From the cell containing the given text, extract its center point as (X, Y) coordinate. 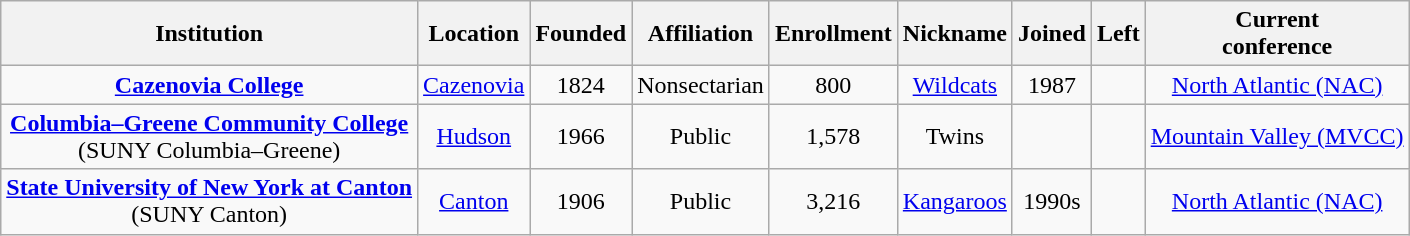
Cazenovia College (210, 85)
Cazenovia (474, 85)
State University of New York at Canton(SUNY Canton) (210, 202)
Currentconference (1277, 34)
1987 (1052, 85)
Kangaroos (954, 202)
Twins (954, 136)
Mountain Valley (MVCC) (1277, 136)
Enrollment (833, 34)
Joined (1052, 34)
Location (474, 34)
1906 (581, 202)
Founded (581, 34)
Institution (210, 34)
Canton (474, 202)
Left (1118, 34)
800 (833, 85)
Nonsectarian (701, 85)
1990s (1052, 202)
Hudson (474, 136)
Columbia–Greene Community College(SUNY Columbia–Greene) (210, 136)
Wildcats (954, 85)
1,578 (833, 136)
3,216 (833, 202)
1966 (581, 136)
Affiliation (701, 34)
Nickname (954, 34)
1824 (581, 85)
